Output the (x, y) coordinate of the center of the cell containing the given text.  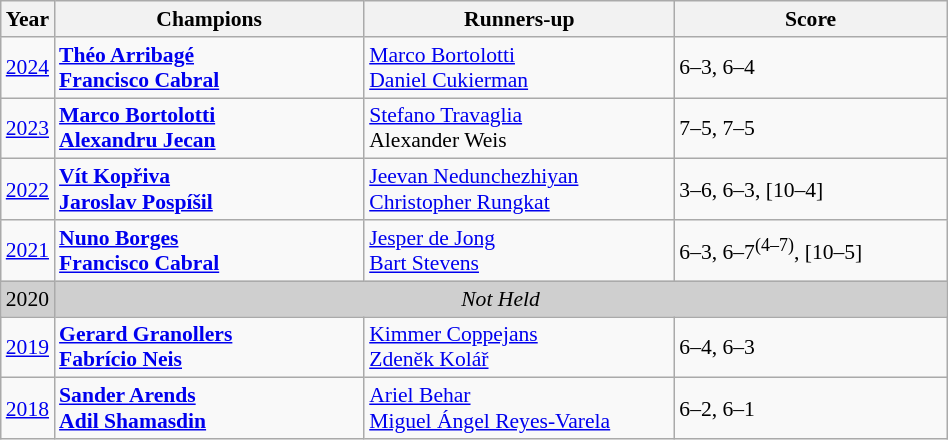
Ariel Behar Miguel Ángel Reyes-Varela (519, 408)
6–4, 6–3 (810, 348)
2024 (28, 68)
Nuno Borges Francisco Cabral (209, 250)
Runners-up (519, 19)
7–5, 7–5 (810, 128)
Théo Arribagé Francisco Cabral (209, 68)
Kimmer Coppejans Zdeněk Kolář (519, 348)
6–3, 6–4 (810, 68)
2021 (28, 250)
Marco Bortolotti Alexandru Jecan (209, 128)
Vít Kopřiva Jaroslav Pospíšil (209, 190)
Jeevan Nedunchezhiyan Christopher Rungkat (519, 190)
Marco Bortolotti Daniel Cukierman (519, 68)
2020 (28, 299)
6–3, 6–7(4–7), [10–5] (810, 250)
Not Held (500, 299)
Sander Arends Adil Shamasdin (209, 408)
2022 (28, 190)
Stefano Travaglia Alexander Weis (519, 128)
3–6, 6–3, [10–4] (810, 190)
2018 (28, 408)
Jesper de Jong Bart Stevens (519, 250)
2023 (28, 128)
2019 (28, 348)
Gerard Granollers Fabrício Neis (209, 348)
Year (28, 19)
Champions (209, 19)
6–2, 6–1 (810, 408)
Score (810, 19)
